Extract the [x, y] coordinate from the center of the cell holding the provided text.  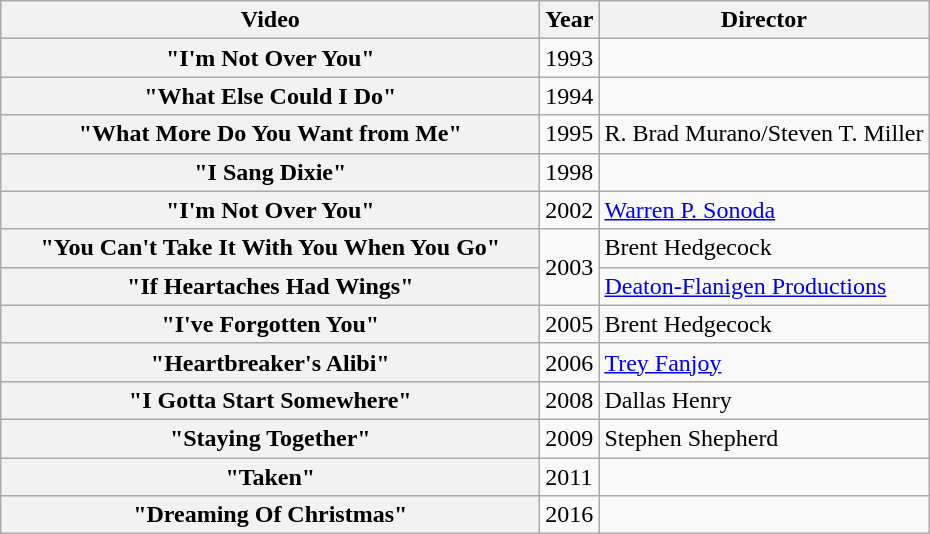
Year [570, 20]
"You Can't Take It With You When You Go" [270, 248]
Video [270, 20]
"Taken" [270, 477]
2011 [570, 477]
2006 [570, 362]
2003 [570, 267]
Deaton-Flanigen Productions [764, 286]
1998 [570, 172]
"I Sang Dixie" [270, 172]
Trey Fanjoy [764, 362]
Dallas Henry [764, 400]
"Heartbreaker's Alibi" [270, 362]
2008 [570, 400]
R. Brad Murano/Steven T. Miller [764, 134]
2009 [570, 438]
"If Heartaches Had Wings" [270, 286]
2005 [570, 324]
Warren P. Sonoda [764, 210]
Stephen Shepherd [764, 438]
1995 [570, 134]
"I've Forgotten You" [270, 324]
"Staying Together" [270, 438]
"What More Do You Want from Me" [270, 134]
1994 [570, 96]
Director [764, 20]
"Dreaming Of Christmas" [270, 515]
2016 [570, 515]
2002 [570, 210]
"What Else Could I Do" [270, 96]
"I Gotta Start Somewhere" [270, 400]
1993 [570, 58]
